Extract the (x, y) coordinate from the center of the cell holding the provided text.  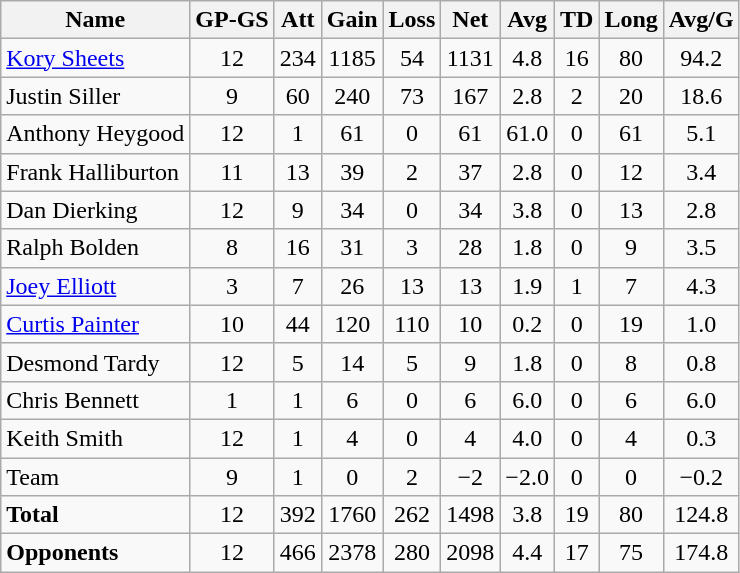
0.8 (701, 362)
Keith Smith (96, 438)
4.0 (528, 438)
Avg/G (701, 20)
Att (298, 20)
1.9 (528, 286)
Chris Bennett (96, 400)
Total (96, 515)
−2.0 (528, 477)
61.0 (528, 134)
Dan Dierking (96, 210)
39 (352, 172)
Curtis Painter (96, 324)
1131 (470, 58)
37 (470, 172)
3.4 (701, 172)
31 (352, 248)
234 (298, 58)
Opponents (96, 553)
167 (470, 96)
Net (470, 20)
5.1 (701, 134)
Avg (528, 20)
4.3 (701, 286)
3.5 (701, 248)
73 (412, 96)
0.3 (701, 438)
94.2 (701, 58)
17 (576, 553)
20 (631, 96)
4.8 (528, 58)
Justin Siller (96, 96)
60 (298, 96)
2098 (470, 553)
1498 (470, 515)
392 (298, 515)
GP-GS (232, 20)
280 (412, 553)
75 (631, 553)
14 (352, 362)
Team (96, 477)
26 (352, 286)
124.8 (701, 515)
Anthony Heygood (96, 134)
Name (96, 20)
11 (232, 172)
Gain (352, 20)
1760 (352, 515)
Ralph Bolden (96, 248)
1.0 (701, 324)
−2 (470, 477)
Joey Elliott (96, 286)
2378 (352, 553)
28 (470, 248)
Long (631, 20)
1185 (352, 58)
174.8 (701, 553)
Frank Halliburton (96, 172)
0.2 (528, 324)
54 (412, 58)
240 (352, 96)
262 (412, 515)
Loss (412, 20)
−0.2 (701, 477)
Kory Sheets (96, 58)
4.4 (528, 553)
466 (298, 553)
18.6 (701, 96)
120 (352, 324)
110 (412, 324)
44 (298, 324)
TD (576, 20)
Desmond Tardy (96, 362)
